Identify which cell holds the provided text, then report its [x, y] central coordinate. 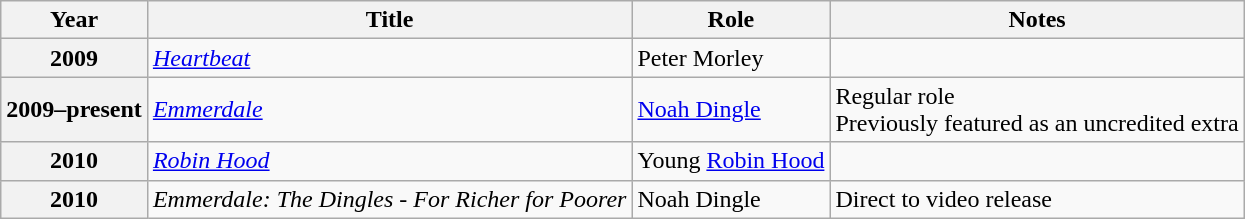
Direct to video release [1037, 199]
Title [390, 20]
Young Robin Hood [731, 161]
Notes [1037, 20]
2009–present [74, 110]
Heartbeat [390, 58]
2009 [74, 58]
Role [731, 20]
Year [74, 20]
Regular role Previously featured as an uncredited extra [1037, 110]
Robin Hood [390, 161]
Peter Morley [731, 58]
Emmerdale: The Dingles - For Richer for Poorer [390, 199]
Emmerdale [390, 110]
